From the cell containing the given text, extract its center point as [x, y] coordinate. 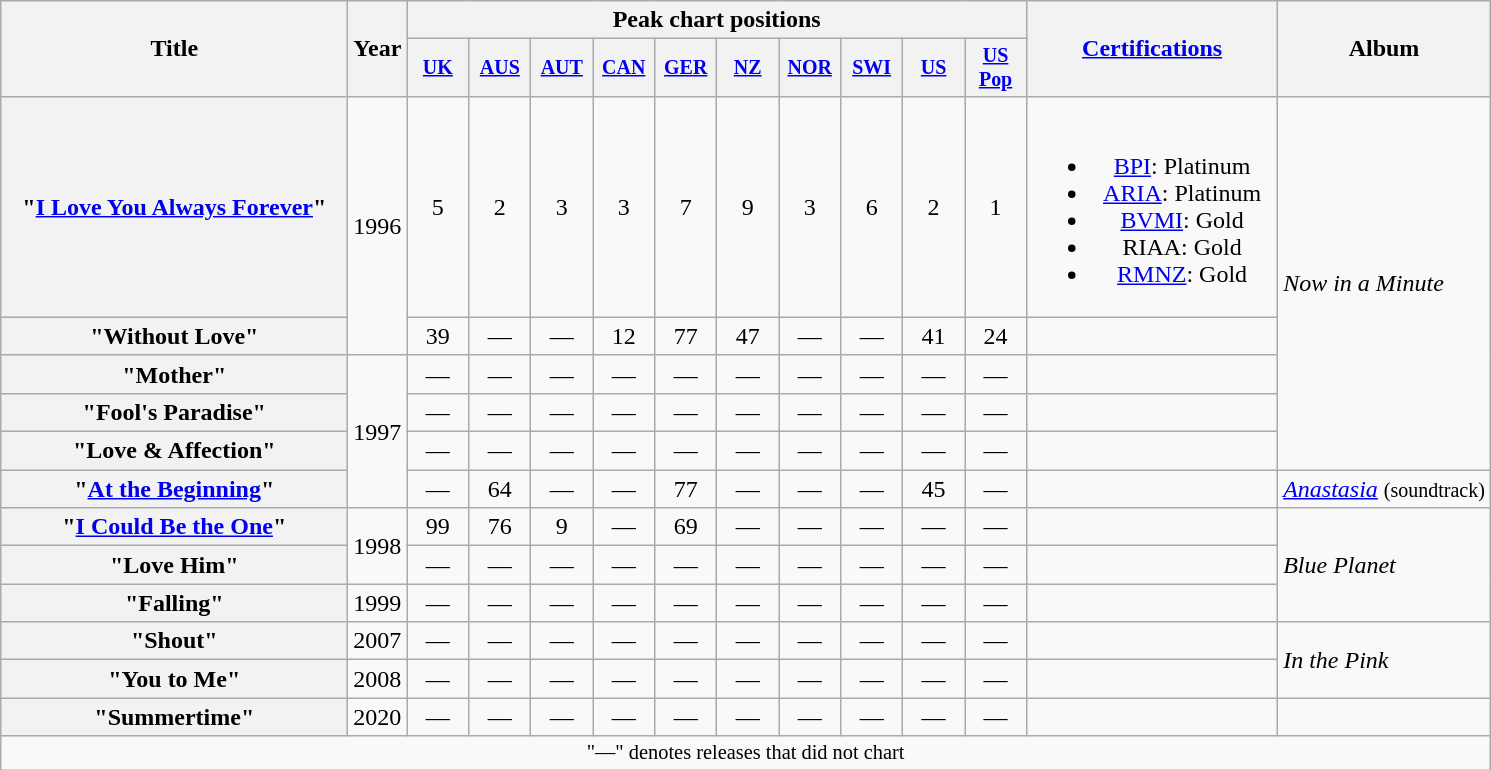
"Shout" [174, 641]
1997 [378, 431]
6 [872, 206]
1998 [378, 546]
"Falling" [174, 603]
Blue Planet [1384, 565]
AUS [500, 68]
Album [1384, 49]
7 [686, 206]
NOR [810, 68]
39 [438, 336]
2007 [378, 641]
76 [500, 527]
24 [996, 336]
Certifications [1152, 49]
NZ [748, 68]
47 [748, 336]
"At the Beginning" [174, 489]
1996 [378, 226]
2008 [378, 679]
"Love & Affection" [174, 451]
45 [934, 489]
1999 [378, 603]
US Pop [996, 68]
"Without Love" [174, 336]
64 [500, 489]
US [934, 68]
AUT [562, 68]
69 [686, 527]
GER [686, 68]
BPI: PlatinumARIA: PlatinumBVMI: GoldRIAA: GoldRMNZ: Gold [1152, 206]
Anastasia (soundtrack) [1384, 489]
"Love Him" [174, 565]
SWI [872, 68]
CAN [624, 68]
"Mother" [174, 374]
"You to Me" [174, 679]
"I Love You Always Forever" [174, 206]
"—" denotes releases that did not chart [746, 753]
5 [438, 206]
1 [996, 206]
Peak chart positions [717, 20]
Title [174, 49]
12 [624, 336]
Now in a Minute [1384, 282]
UK [438, 68]
In the Pink [1384, 660]
"Summertime" [174, 717]
"Fool's Paradise" [174, 412]
2020 [378, 717]
41 [934, 336]
Year [378, 49]
99 [438, 527]
"I Could Be the One" [174, 527]
